Scan for the cell matching the given text and deliver its [X, Y] coordinate at center. 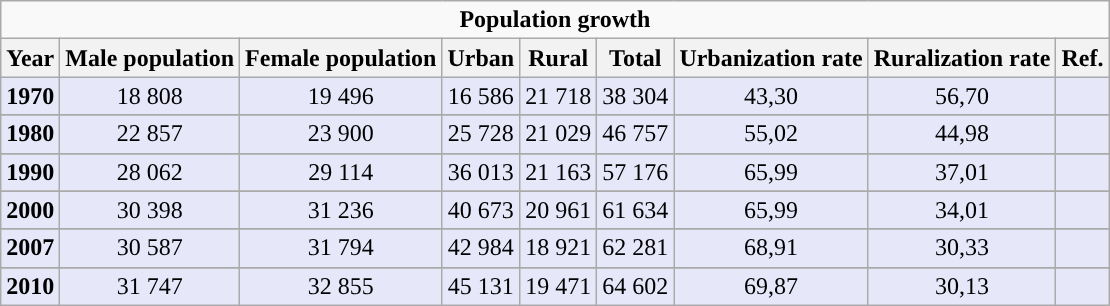
2007 [30, 248]
69,87 [771, 286]
Urban [481, 58]
29 114 [341, 172]
25 728 [481, 134]
Population growth [555, 20]
56,70 [962, 96]
57 176 [636, 172]
30,33 [962, 248]
32 855 [341, 286]
38 304 [636, 96]
43,30 [771, 96]
37,01 [962, 172]
46 757 [636, 134]
31 747 [150, 286]
21 029 [558, 134]
18 921 [558, 248]
Female population [341, 58]
44,98 [962, 134]
19 471 [558, 286]
Total [636, 58]
30,13 [962, 286]
36 013 [481, 172]
40 673 [481, 210]
62 281 [636, 248]
64 602 [636, 286]
1990 [30, 172]
1980 [30, 134]
Ruralization rate [962, 58]
20 961 [558, 210]
21 718 [558, 96]
1970 [30, 96]
2000 [30, 210]
31 794 [341, 248]
16 586 [481, 96]
45 131 [481, 286]
2010 [30, 286]
30 398 [150, 210]
31 236 [341, 210]
Ref. [1082, 58]
34,01 [962, 210]
Male population [150, 58]
55,02 [771, 134]
19 496 [341, 96]
Rural [558, 58]
30 587 [150, 248]
68,91 [771, 248]
Urbanization rate [771, 58]
Year [30, 58]
61 634 [636, 210]
22 857 [150, 134]
21 163 [558, 172]
23 900 [341, 134]
28 062 [150, 172]
18 808 [150, 96]
42 984 [481, 248]
